Capture the cell that displays the provided text and extract its [x, y] central coordinate. 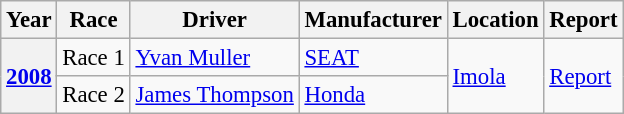
Location [496, 20]
Race 2 [94, 95]
Race [94, 20]
2008 [29, 76]
Race 1 [94, 58]
Yvan Muller [214, 58]
James Thompson [214, 95]
SEAT [373, 58]
Year [29, 20]
Manufacturer [373, 20]
Honda [373, 95]
Driver [214, 20]
Imola [496, 76]
